Find where the given text appears and provide that cell's center as [x, y] coordinate. 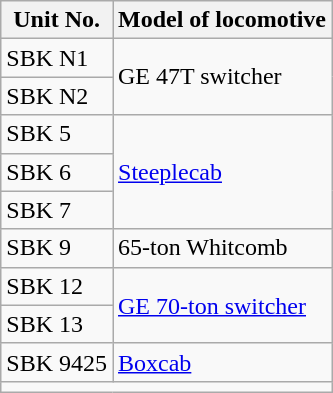
SBK N1 [57, 58]
SBK 12 [57, 286]
GE 47T switcher [222, 77]
SBK 5 [57, 134]
GE 70-ton switcher [222, 305]
SBK 9425 [57, 362]
SBK N2 [57, 96]
SBK 7 [57, 210]
Boxcab [222, 362]
65-ton Whitcomb [222, 248]
Model of locomotive [222, 20]
SBK 13 [57, 324]
SBK 9 [57, 248]
Steeplecab [222, 172]
Unit No. [57, 20]
SBK 6 [57, 172]
